Scan for the cell matching the given text and deliver its [x, y] coordinate at center. 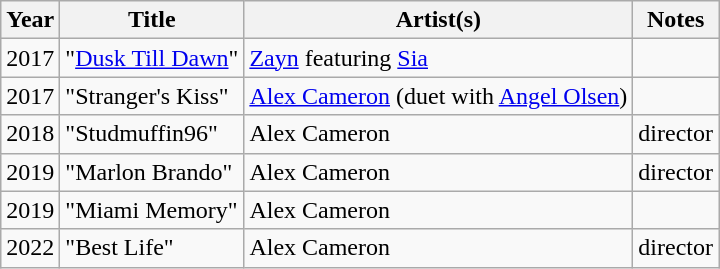
2018 [30, 134]
"Miami Memory" [152, 210]
"Stranger's Kiss" [152, 96]
"Best Life" [152, 248]
Zayn featuring Sia [438, 58]
Notes [676, 20]
Year [30, 20]
2022 [30, 248]
Title [152, 20]
"Studmuffin96" [152, 134]
Alex Cameron (duet with Angel Olsen) [438, 96]
"Marlon Brando" [152, 172]
"Dusk Till Dawn" [152, 58]
Artist(s) [438, 20]
